Return the (X, Y) coordinate for the center point of the cell that contains the specified text.  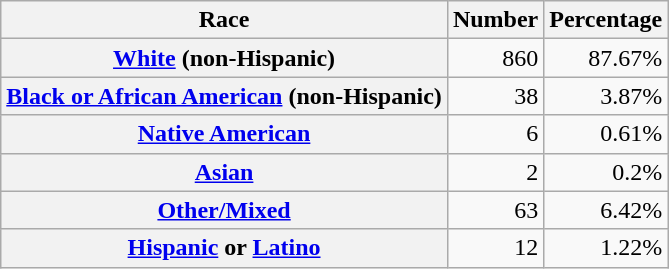
1.22% (606, 248)
3.87% (606, 96)
860 (495, 58)
Asian (224, 172)
12 (495, 248)
2 (495, 172)
Native American (224, 134)
Black or African American (non-Hispanic) (224, 96)
63 (495, 210)
6.42% (606, 210)
38 (495, 96)
White (non-Hispanic) (224, 58)
0.2% (606, 172)
Percentage (606, 20)
Number (495, 20)
Hispanic or Latino (224, 248)
Other/Mixed (224, 210)
87.67% (606, 58)
6 (495, 134)
Race (224, 20)
0.61% (606, 134)
